Capture the cell that displays the provided text and extract its (X, Y) central coordinate. 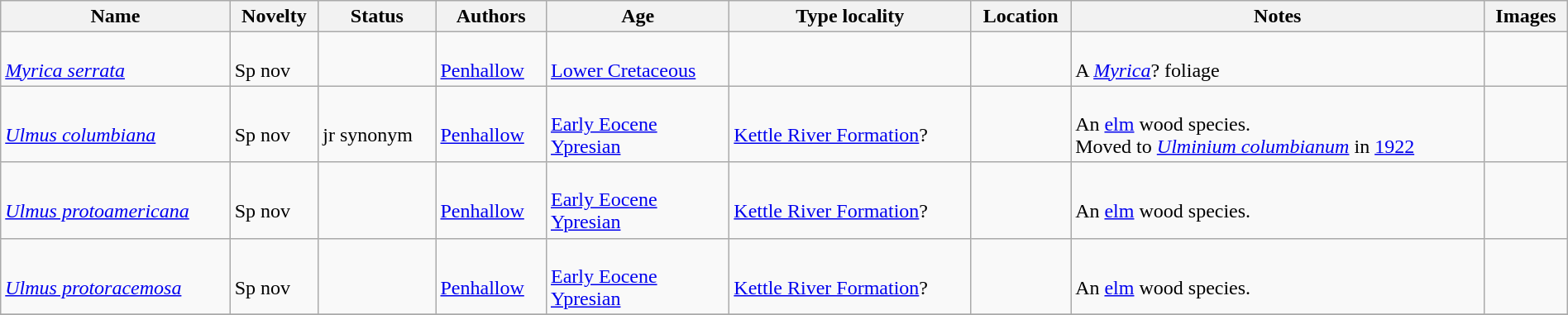
Images (1526, 17)
An elm wood species. Moved to Ulminium columbianum in 1922 (1278, 124)
Ulmus columbiana (116, 124)
Ulmus protoamericana (116, 200)
Type locality (850, 17)
Notes (1278, 17)
Authors (491, 17)
Name (116, 17)
Novelty (275, 17)
Location (1021, 17)
Myrica serrata (116, 60)
Status (377, 17)
jr synonym (377, 124)
A Myrica? foliage (1278, 60)
Lower Cretaceous (637, 60)
Age (637, 17)
Ulmus protoracemosa (116, 276)
